Capture the cell that displays the provided text and extract its (x, y) central coordinate. 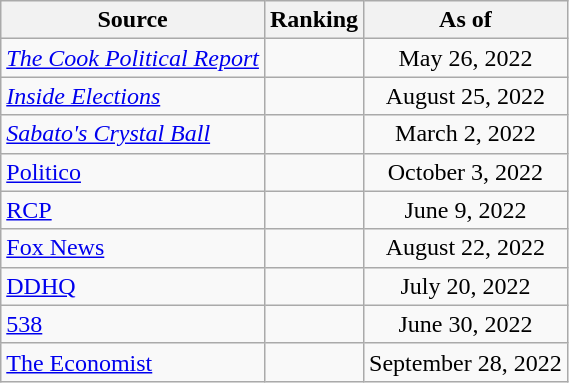
August 22, 2022 (466, 248)
Source (133, 20)
The Economist (133, 362)
Sabato's Crystal Ball (133, 134)
Politico (133, 172)
As of (466, 20)
September 28, 2022 (466, 362)
The Cook Political Report (133, 58)
May 26, 2022 (466, 58)
July 20, 2022 (466, 286)
Inside Elections (133, 96)
538 (133, 324)
RCP (133, 210)
Fox News (133, 248)
August 25, 2022 (466, 96)
October 3, 2022 (466, 172)
DDHQ (133, 286)
Ranking (314, 20)
June 9, 2022 (466, 210)
June 30, 2022 (466, 324)
March 2, 2022 (466, 134)
